Capture the cell that displays the provided text and extract its (X, Y) central coordinate. 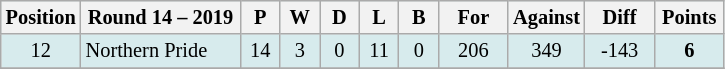
Northern Pride (161, 51)
12 (41, 51)
For (474, 17)
B (419, 17)
14 (260, 51)
Diff (620, 17)
-143 (620, 51)
L (379, 17)
Position (41, 17)
D (340, 17)
349 (546, 51)
W (300, 17)
Against (546, 17)
3 (300, 51)
206 (474, 51)
11 (379, 51)
P (260, 17)
Round 14 – 2019 (161, 17)
6 (689, 51)
Points (689, 17)
